Locate the cell with the specified text and output its (x, y) center coordinate. 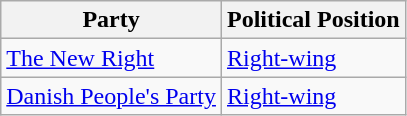
The New Right (112, 58)
Party (112, 20)
Political Position (313, 20)
Danish People's Party (112, 96)
